For the text-containing cell, return its midpoint in (X, Y) coordinate format. 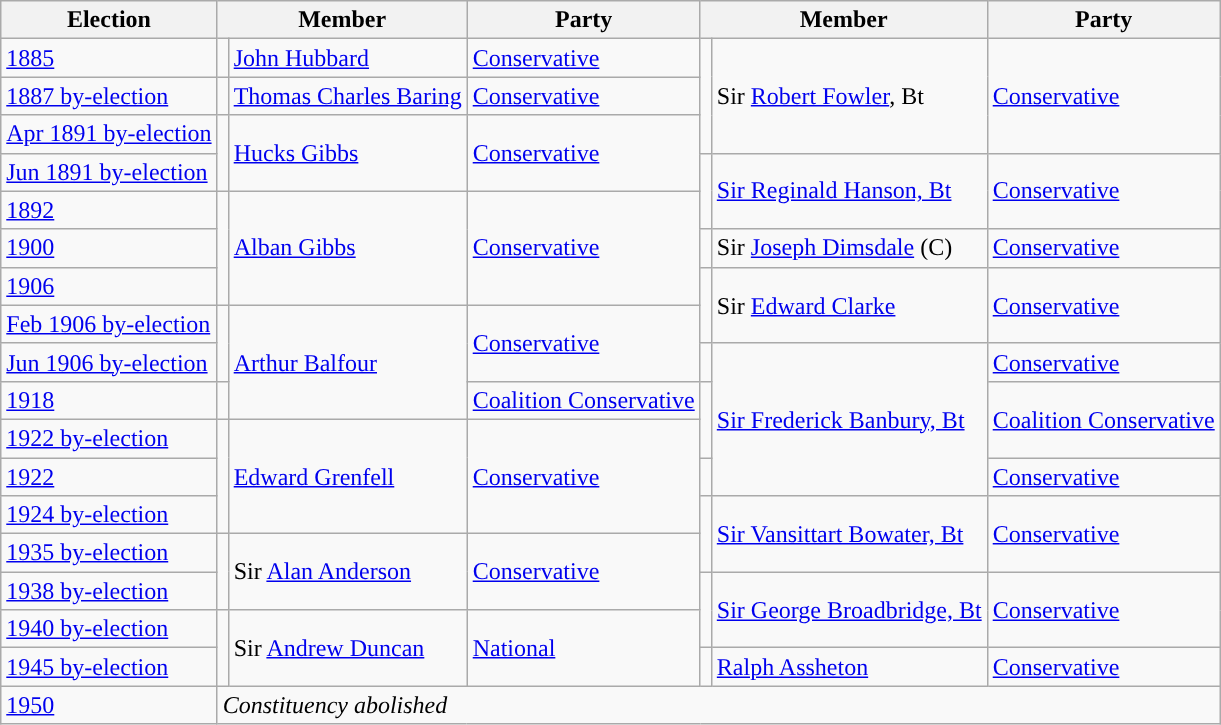
Alban Gibbs (348, 248)
Sir Alan Anderson (348, 572)
Sir Edward Clarke (849, 305)
Sir Robert Fowler, Bt (849, 96)
Arthur Balfour (348, 362)
National (584, 648)
John Hubbard (348, 58)
1945 by-election (109, 667)
Sir Reginald Hanson, Bt (849, 191)
Jun 1891 by-election (109, 172)
1950 (109, 705)
Sir George Broadbridge, Bt (849, 610)
Constituency abolished (718, 705)
Election (109, 20)
1900 (109, 248)
1924 by-election (109, 515)
1935 by-election (109, 553)
Hucks Gibbs (348, 153)
1938 by-election (109, 591)
Thomas Charles Baring (348, 96)
1887 by-election (109, 96)
1918 (109, 400)
1885 (109, 58)
1940 by-election (109, 629)
Edward Grenfell (348, 476)
Feb 1906 by-election (109, 324)
Sir Andrew Duncan (348, 648)
1892 (109, 210)
Ralph Assheton (849, 667)
Sir Frederick Banbury, Bt (849, 419)
1906 (109, 286)
Jun 1906 by-election (109, 362)
Sir Joseph Dimsdale (C) (849, 248)
1922 by-election (109, 438)
1922 (109, 477)
Sir Vansittart Bowater, Bt (849, 534)
Apr 1891 by-election (109, 134)
